Identify which cell holds the provided text, then report its [x, y] central coordinate. 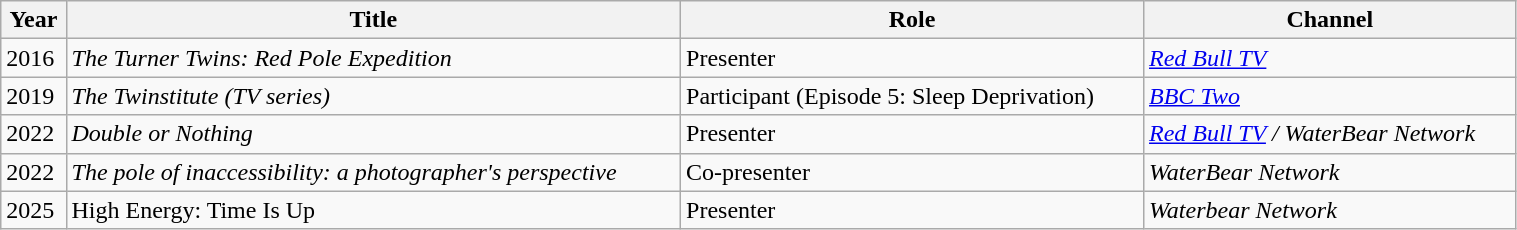
Waterbear Network [1330, 210]
The Turner Twins: Red Pole Expedition [374, 58]
2025 [34, 210]
BBC Two [1330, 96]
The Twinstitute (TV series) [374, 96]
2016 [34, 58]
Channel [1330, 20]
Red Bull TV / WaterBear Network [1330, 134]
High Energy: Time Is Up [374, 210]
2019 [34, 96]
Red Bull TV [1330, 58]
Title [374, 20]
Double or Nothing [374, 134]
WaterBear Network [1330, 172]
Role [912, 20]
Co-presenter [912, 172]
Year [34, 20]
The pole of inaccessibility: a photographer's perspective [374, 172]
Participant (Episode 5: Sleep Deprivation) [912, 96]
